Determine the (X, Y) coordinate at the center of the cell enclosing the given text.  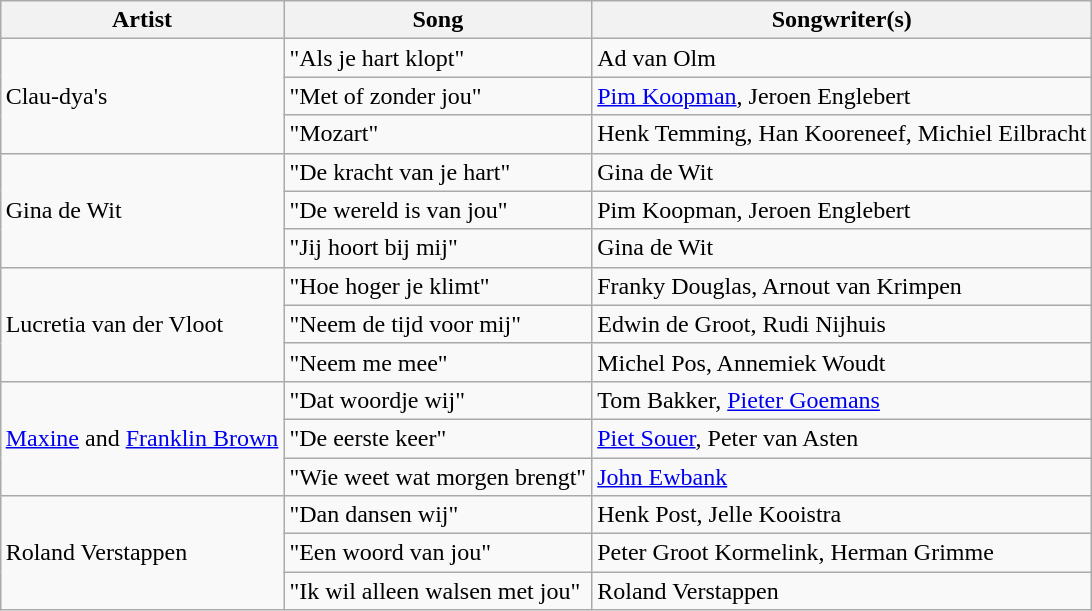
"Dan dansen wij" (438, 515)
Edwin de Groot, Rudi Nijhuis (842, 324)
"Neem de tijd voor mij" (438, 324)
Piet Souer, Peter van Asten (842, 438)
"Een woord van jou" (438, 553)
"Jij hoort bij mij" (438, 248)
John Ewbank (842, 477)
Songwriter(s) (842, 20)
"Wie weet wat morgen brengt" (438, 477)
"Neem me mee" (438, 362)
Artist (142, 20)
"De wereld is van jou" (438, 210)
Lucretia van der Vloot (142, 324)
"Als je hart klopt" (438, 58)
Peter Groot Kormelink, Herman Grimme (842, 553)
Henk Post, Jelle Kooistra (842, 515)
Song (438, 20)
Henk Temming, Han Kooreneef, Michiel Eilbracht (842, 134)
"Dat woordje wij" (438, 400)
Ad van Olm (842, 58)
"Hoe hoger je klimt" (438, 286)
Michel Pos, Annemiek Woudt (842, 362)
"De eerste keer" (438, 438)
"De kracht van je hart" (438, 172)
"Met of zonder jou" (438, 96)
Maxine and Franklin Brown (142, 438)
Clau-dya's (142, 96)
"Mozart" (438, 134)
"Ik wil alleen walsen met jou" (438, 591)
Tom Bakker, Pieter Goemans (842, 400)
Franky Douglas, Arnout van Krimpen (842, 286)
